Find where the given text appears and provide that cell's center as [x, y] coordinate. 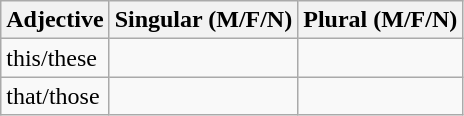
Singular (M/F/N) [204, 20]
Plural (M/F/N) [380, 20]
that/those [55, 96]
Adjective [55, 20]
this/these [55, 58]
